Capture the cell that displays the provided text and extract its (X, Y) central coordinate. 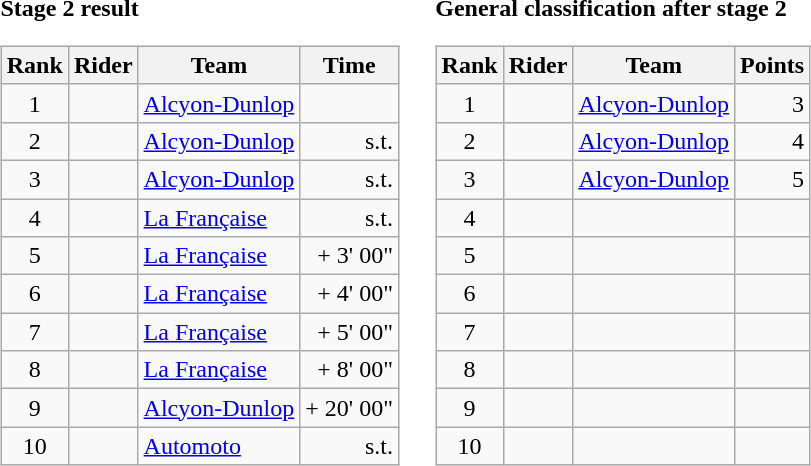
+ 5' 00" (350, 332)
+ 4' 00" (350, 294)
+ 8' 00" (350, 370)
+ 3' 00" (350, 256)
Automoto (219, 446)
Points (772, 65)
+ 20' 00" (350, 408)
Time (350, 65)
